For the text-containing cell, return its midpoint in (x, y) coordinate format. 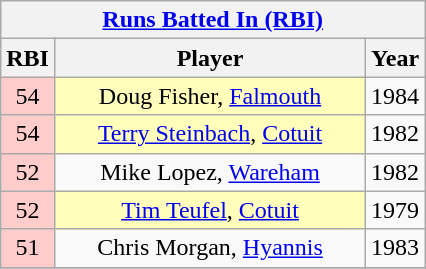
Year (396, 58)
51 (28, 248)
Player (210, 58)
1979 (396, 210)
Mike Lopez, Wareham (210, 172)
RBI (28, 58)
1984 (396, 96)
Runs Batted In (RBI) (213, 20)
Terry Steinbach, Cotuit (210, 134)
Tim Teufel, Cotuit (210, 210)
Doug Fisher, Falmouth (210, 96)
Chris Morgan, Hyannis (210, 248)
1983 (396, 248)
